From the cell containing the given text, extract its center point as (X, Y) coordinate. 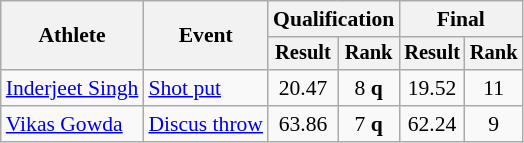
Event (206, 36)
Qualification (334, 19)
9 (494, 124)
Shot put (206, 88)
20.47 (303, 88)
Vikas Gowda (72, 124)
63.86 (303, 124)
Discus throw (206, 124)
Final (460, 19)
7 q (368, 124)
62.24 (432, 124)
19.52 (432, 88)
8 q (368, 88)
Athlete (72, 36)
11 (494, 88)
Inderjeet Singh (72, 88)
